Locate the cell with the specified text and output its (X, Y) center coordinate. 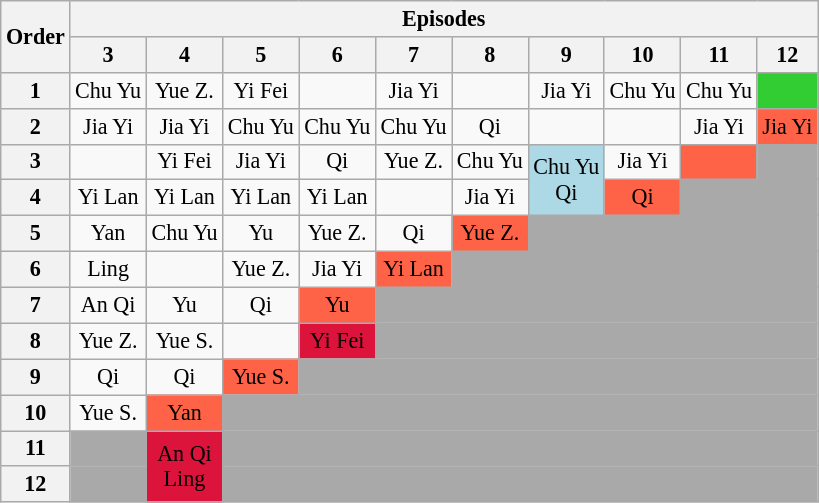
1 (36, 90)
2 (36, 126)
Order (36, 36)
Episodes (444, 18)
Ling (108, 269)
An QiLing (184, 466)
An Qi (108, 305)
Chu YuQi (566, 180)
